Determine the (X, Y) coordinate at the center of the cell enclosing the given text.  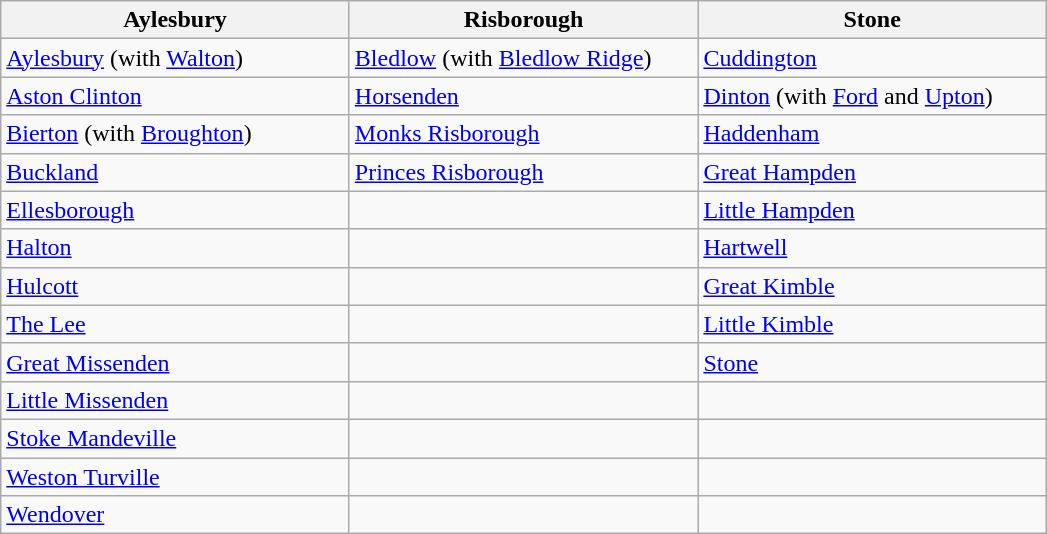
Great Kimble (872, 286)
Haddenham (872, 134)
Little Missenden (176, 400)
Aston Clinton (176, 96)
Hartwell (872, 248)
Halton (176, 248)
Princes Risborough (524, 172)
Dinton (with Ford and Upton) (872, 96)
Bierton (with Broughton) (176, 134)
Weston Turville (176, 477)
Stoke Mandeville (176, 438)
Monks Risborough (524, 134)
Buckland (176, 172)
Aylesbury (with Walton) (176, 58)
Little Kimble (872, 324)
Horsenden (524, 96)
Great Missenden (176, 362)
The Lee (176, 324)
Ellesborough (176, 210)
Wendover (176, 515)
Risborough (524, 20)
Hulcott (176, 286)
Bledlow (with Bledlow Ridge) (524, 58)
Cuddington (872, 58)
Aylesbury (176, 20)
Great Hampden (872, 172)
Little Hampden (872, 210)
